Search for the cell housing the specified text and yield its (X, Y) center coordinate. 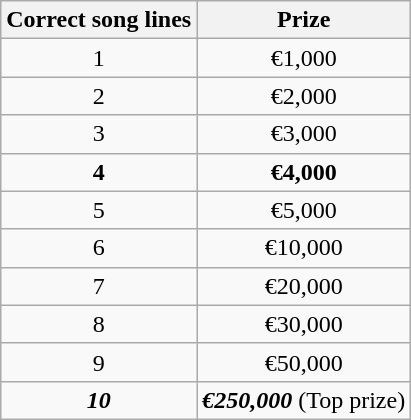
8 (99, 324)
€20,000 (304, 286)
€250,000 (Top prize) (304, 400)
Prize (304, 20)
5 (99, 210)
€5,000 (304, 210)
3 (99, 134)
7 (99, 286)
€3,000 (304, 134)
4 (99, 172)
€2,000 (304, 96)
9 (99, 362)
10 (99, 400)
€50,000 (304, 362)
€4,000 (304, 172)
€10,000 (304, 248)
€1,000 (304, 58)
2 (99, 96)
1 (99, 58)
6 (99, 248)
Correct song lines (99, 20)
€30,000 (304, 324)
